For the text-containing cell, return its midpoint in (X, Y) coordinate format. 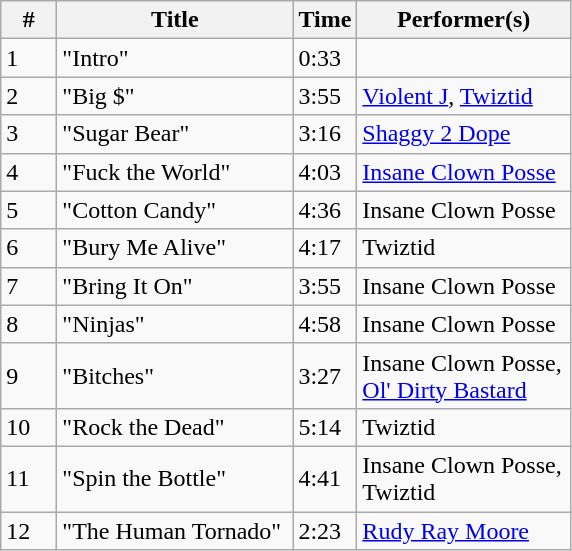
"Bitches" (175, 376)
8 (29, 324)
Performer(s) (464, 20)
11 (29, 478)
"Spin the Bottle" (175, 478)
4:41 (325, 478)
1 (29, 58)
3:27 (325, 376)
2:23 (325, 531)
# (29, 20)
"Rock the Dead" (175, 427)
7 (29, 286)
"Bring It On" (175, 286)
4:58 (325, 324)
3 (29, 134)
Title (175, 20)
4:03 (325, 172)
4 (29, 172)
0:33 (325, 58)
Rudy Ray Moore (464, 531)
Violent J, Twiztid (464, 96)
5:14 (325, 427)
Time (325, 20)
"Cotton Candy" (175, 210)
Insane Clown Posse, Twiztid (464, 478)
"Bury Me Alive" (175, 248)
Insane Clown Posse, Ol' Dirty Bastard (464, 376)
2 (29, 96)
10 (29, 427)
"Intro" (175, 58)
"Big $" (175, 96)
5 (29, 210)
Shaggy 2 Dope (464, 134)
"The Human Tornado" (175, 531)
4:36 (325, 210)
"Ninjas" (175, 324)
4:17 (325, 248)
3:16 (325, 134)
12 (29, 531)
9 (29, 376)
6 (29, 248)
"Fuck the World" (175, 172)
"Sugar Bear" (175, 134)
